Find where the given text appears and provide that cell's center as (x, y) coordinate. 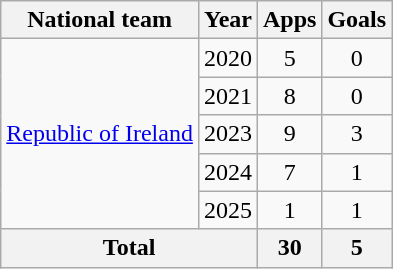
Total (130, 248)
2023 (228, 134)
30 (289, 248)
Republic of Ireland (100, 134)
2021 (228, 96)
2024 (228, 172)
9 (289, 134)
2020 (228, 58)
2025 (228, 210)
Year (228, 20)
7 (289, 172)
Apps (289, 20)
8 (289, 96)
National team (100, 20)
Goals (357, 20)
3 (357, 134)
